For the text-containing cell, return its midpoint in (x, y) coordinate format. 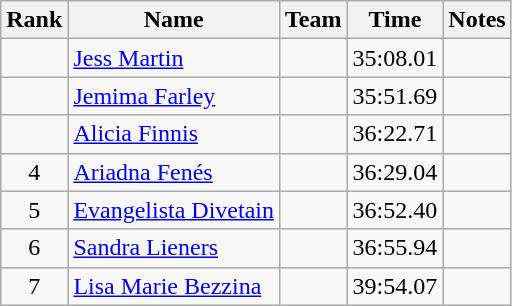
6 (34, 248)
35:51.69 (395, 96)
Name (174, 20)
Ariadna Fenés (174, 172)
5 (34, 210)
39:54.07 (395, 286)
Jemima Farley (174, 96)
Evangelista Divetain (174, 210)
Notes (477, 20)
36:55.94 (395, 248)
Team (314, 20)
7 (34, 286)
36:52.40 (395, 210)
36:29.04 (395, 172)
35:08.01 (395, 58)
Jess Martin (174, 58)
Alicia Finnis (174, 134)
36:22.71 (395, 134)
Time (395, 20)
Rank (34, 20)
4 (34, 172)
Sandra Lieners (174, 248)
Lisa Marie Bezzina (174, 286)
